Determine the [X, Y] coordinate at the center of the cell enclosing the given text.  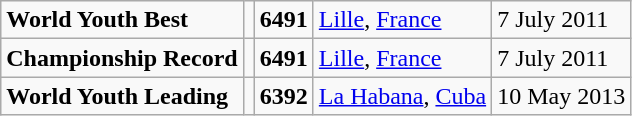
La Habana, Cuba [402, 96]
World Youth Best [122, 20]
World Youth Leading [122, 96]
10 May 2013 [562, 96]
6392 [284, 96]
Championship Record [122, 58]
